Capture the cell that displays the provided text and extract its (X, Y) central coordinate. 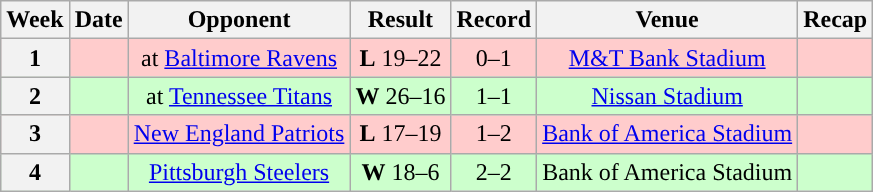
Result (400, 20)
1–2 (494, 134)
1 (35, 58)
3 (35, 134)
New England Patriots (239, 134)
Recap (836, 20)
Pittsburgh Steelers (239, 172)
W 18–6 (400, 172)
M&T Bank Stadium (668, 58)
L 17–19 (400, 134)
W 26–16 (400, 96)
Venue (668, 20)
Week (35, 20)
1–1 (494, 96)
4 (35, 172)
2 (35, 96)
0–1 (494, 58)
Record (494, 20)
Date (98, 20)
2–2 (494, 172)
Opponent (239, 20)
at Baltimore Ravens (239, 58)
L 19–22 (400, 58)
at Tennessee Titans (239, 96)
Nissan Stadium (668, 96)
